From the cell containing the given text, extract its center point as [X, Y] coordinate. 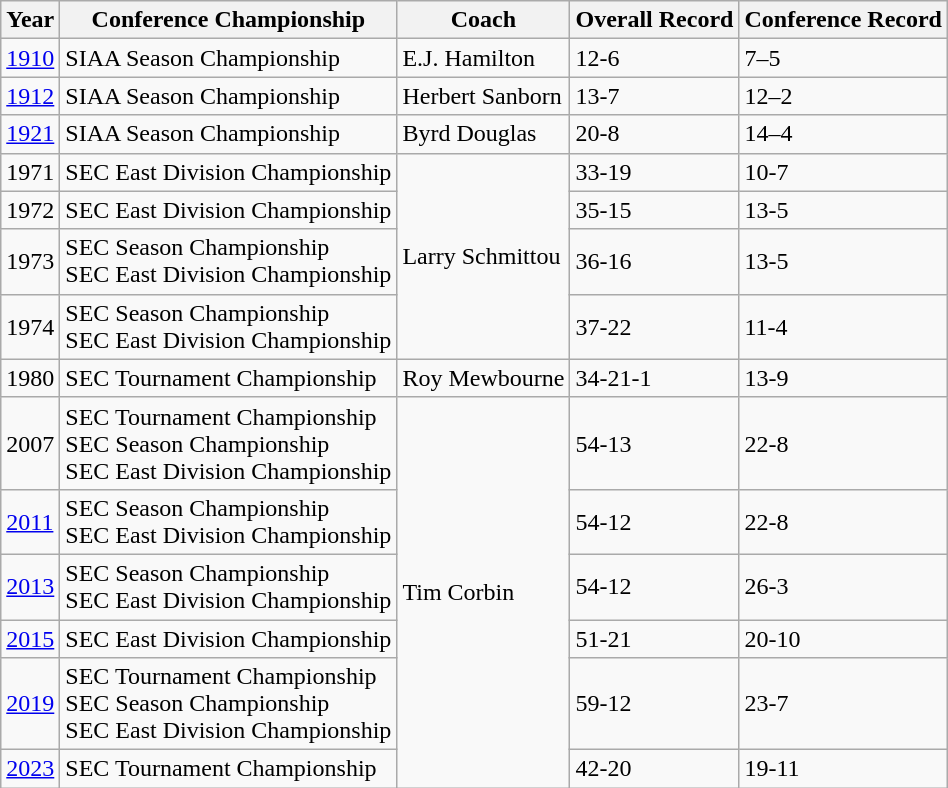
11-4 [844, 326]
13-9 [844, 378]
Larry Schmittou [484, 256]
2023 [30, 769]
12-6 [654, 58]
Conference Record [844, 20]
10-7 [844, 172]
2011 [30, 522]
33-19 [654, 172]
23-7 [844, 704]
20-8 [654, 134]
42-20 [654, 769]
Roy Mewbourne [484, 378]
Year [30, 20]
1972 [30, 210]
1921 [30, 134]
2019 [30, 704]
1912 [30, 96]
54-13 [654, 443]
Byrd Douglas [484, 134]
1980 [30, 378]
13-7 [654, 96]
2015 [30, 639]
Herbert Sanborn [484, 96]
1971 [30, 172]
E.J. Hamilton [484, 58]
20-10 [844, 639]
37-22 [654, 326]
26-3 [844, 586]
14–4 [844, 134]
Tim Corbin [484, 592]
12–2 [844, 96]
35-15 [654, 210]
2013 [30, 586]
1974 [30, 326]
2007 [30, 443]
19-11 [844, 769]
7–5 [844, 58]
59-12 [654, 704]
1910 [30, 58]
36-16 [654, 262]
Overall Record [654, 20]
1973 [30, 262]
Coach [484, 20]
Conference Championship [228, 20]
51-21 [654, 639]
34-21-1 [654, 378]
